Locate the cell with the specified text and output its (X, Y) center coordinate. 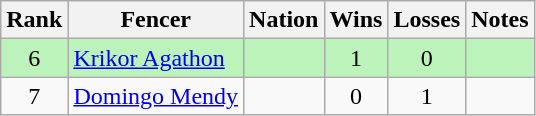
Nation (284, 20)
Rank (34, 20)
Krikor Agathon (156, 58)
Losses (427, 20)
7 (34, 96)
Fencer (156, 20)
Wins (356, 20)
Domingo Mendy (156, 96)
Notes (500, 20)
6 (34, 58)
